Return (x, y) of the center of cell containing provided text 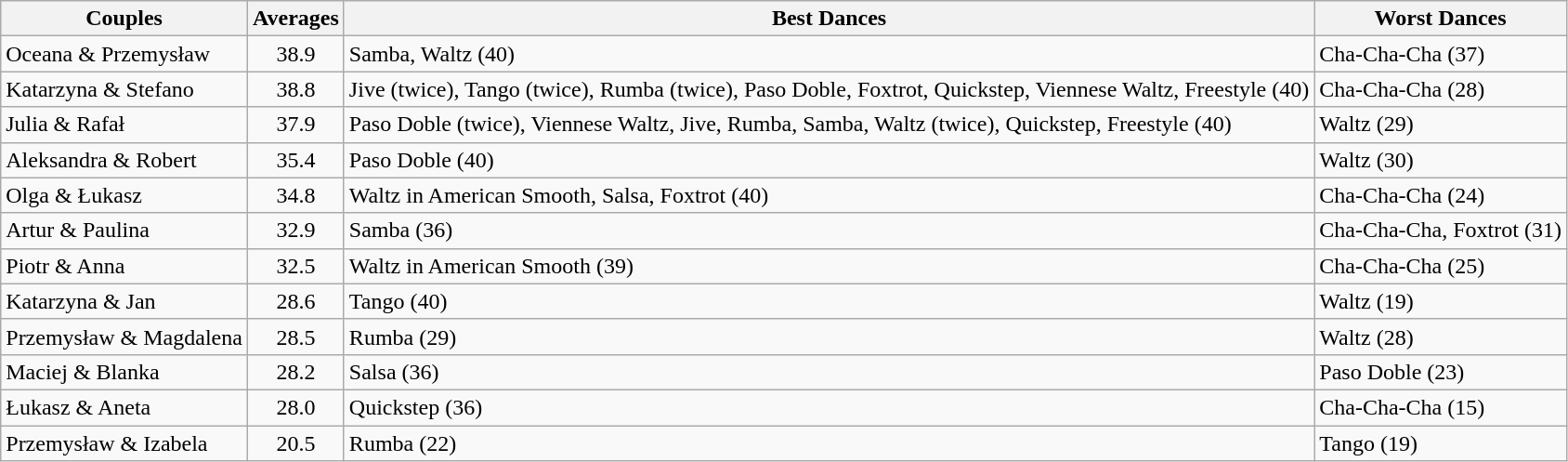
28.5 (295, 337)
20.5 (295, 443)
Łukasz & Aneta (124, 407)
Waltz (19) (1441, 301)
37.9 (295, 125)
Katarzyna & Stefano (124, 89)
Samba (36) (829, 231)
Cha-Cha-Cha (24) (1441, 195)
Waltz (29) (1441, 125)
Piotr & Anna (124, 266)
Samba, Waltz (40) (829, 54)
28.6 (295, 301)
34.8 (295, 195)
Artur & Paulina (124, 231)
Cha-Cha-Cha (37) (1441, 54)
Oceana & Przemysław (124, 54)
Best Dances (829, 19)
32.5 (295, 266)
Couples (124, 19)
Cha-Cha-Cha (15) (1441, 407)
Waltz (28) (1441, 337)
Waltz in American Smooth, Salsa, Foxtrot (40) (829, 195)
Maciej & Blanka (124, 372)
28.2 (295, 372)
Aleksandra & Robert (124, 160)
Cha-Cha-Cha, Foxtrot (31) (1441, 231)
Rumba (22) (829, 443)
Cha-Cha-Cha (28) (1441, 89)
Paso Doble (40) (829, 160)
38.9 (295, 54)
Paso Doble (23) (1441, 372)
Przemysław & Izabela (124, 443)
Salsa (36) (829, 372)
Przemysław & Magdalena (124, 337)
Quickstep (36) (829, 407)
Tango (19) (1441, 443)
Worst Dances (1441, 19)
Julia & Rafał (124, 125)
Paso Doble (twice), Viennese Waltz, Jive, Rumba, Samba, Waltz (twice), Quickstep, Freestyle (40) (829, 125)
Rumba (29) (829, 337)
Averages (295, 19)
Waltz in American Smooth (39) (829, 266)
28.0 (295, 407)
Katarzyna & Jan (124, 301)
Jive (twice), Tango (twice), Rumba (twice), Paso Doble, Foxtrot, Quickstep, Viennese Waltz, Freestyle (40) (829, 89)
Tango (40) (829, 301)
35.4 (295, 160)
Cha-Cha-Cha (25) (1441, 266)
Waltz (30) (1441, 160)
38.8 (295, 89)
Olga & Łukasz (124, 195)
32.9 (295, 231)
